Return (X, Y) of the center of cell containing provided text 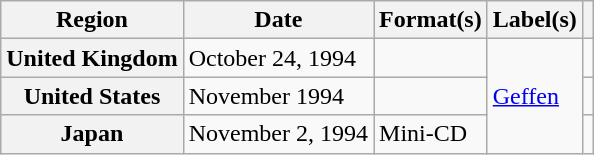
Date (278, 20)
November 2, 1994 (278, 134)
Mini-CD (431, 134)
October 24, 1994 (278, 58)
United Kingdom (92, 58)
Geffen (534, 96)
Label(s) (534, 20)
Region (92, 20)
November 1994 (278, 96)
Japan (92, 134)
Format(s) (431, 20)
United States (92, 96)
